Locate the cell with the specified text and output its (x, y) center coordinate. 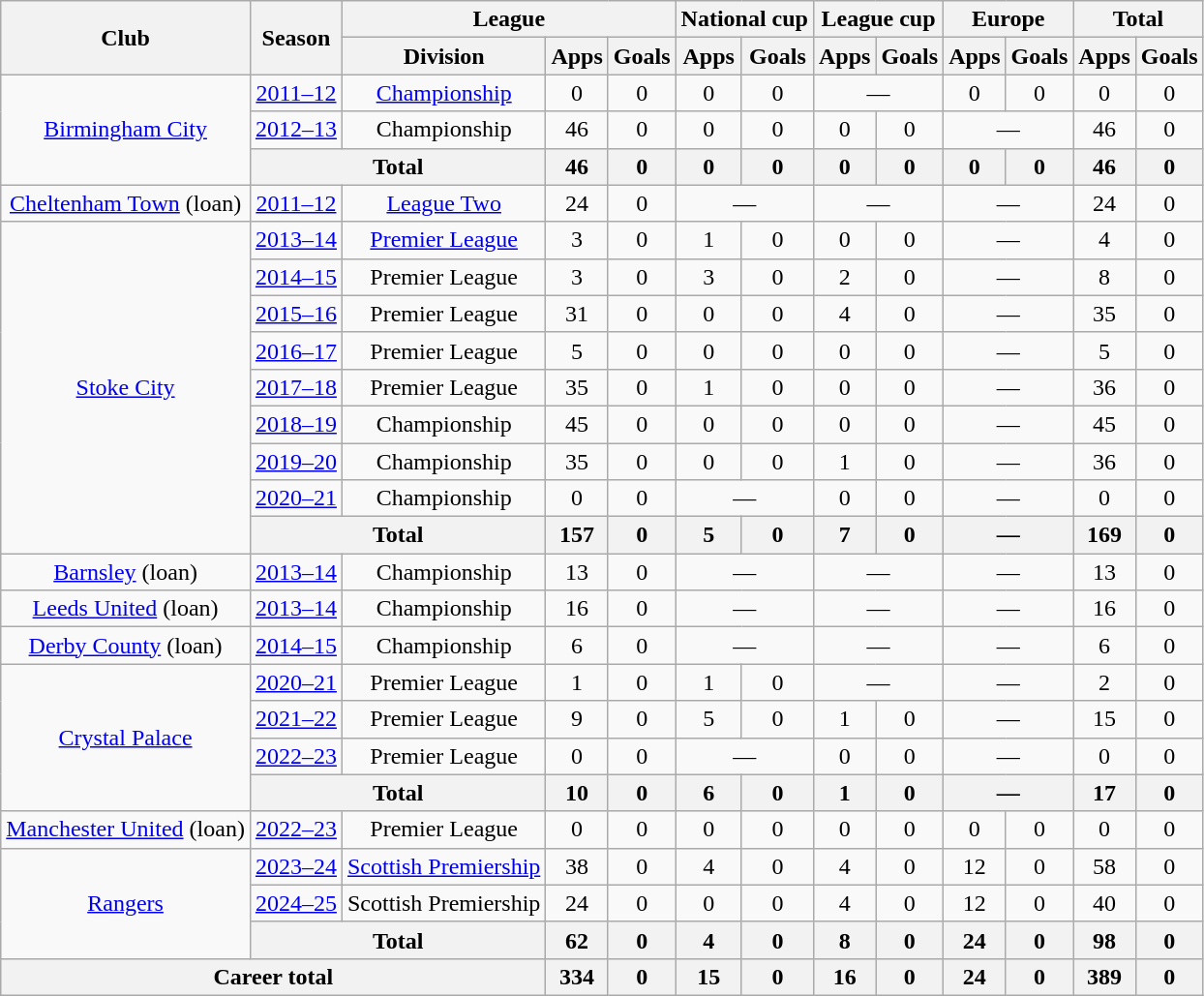
62 (577, 940)
Career total (273, 977)
Europe (1008, 19)
2017–18 (296, 387)
98 (1104, 940)
Cheltenham Town (loan) (126, 203)
2012–13 (296, 130)
334 (577, 977)
38 (577, 866)
League Two (443, 203)
Leeds United (loan) (126, 609)
10 (577, 793)
389 (1104, 977)
31 (577, 314)
Crystal Palace (126, 738)
League (509, 19)
Stoke City (126, 387)
2018–19 (296, 424)
58 (1104, 866)
League cup (878, 19)
2023–24 (296, 866)
Birmingham City (126, 130)
Division (443, 56)
2024–25 (296, 903)
Manchester United (loan) (126, 830)
National cup (744, 19)
Rangers (126, 903)
Club (126, 38)
Barnsley (loan) (126, 572)
40 (1104, 903)
2016–17 (296, 350)
9 (577, 719)
2019–20 (296, 462)
2021–22 (296, 719)
Derby County (loan) (126, 646)
157 (577, 535)
7 (844, 535)
2015–16 (296, 314)
169 (1104, 535)
Season (296, 38)
17 (1104, 793)
